Scan for the cell matching the given text and deliver its (X, Y) coordinate at center. 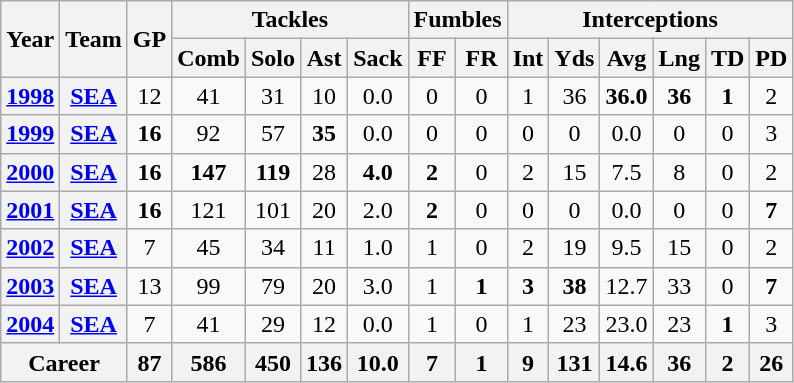
2.0 (378, 210)
450 (272, 362)
Fumbles (458, 20)
Comb (209, 58)
TD (727, 58)
19 (574, 248)
99 (209, 286)
36.0 (626, 96)
28 (324, 172)
PD (772, 58)
131 (574, 362)
2002 (30, 248)
FF (432, 58)
29 (272, 324)
2000 (30, 172)
Career (64, 362)
45 (209, 248)
Tackles (290, 20)
92 (209, 134)
Year (30, 39)
GP (149, 39)
8 (679, 172)
FR (482, 58)
26 (772, 362)
9 (528, 362)
35 (324, 134)
Team (94, 39)
2004 (30, 324)
10.0 (378, 362)
Yds (574, 58)
119 (272, 172)
1998 (30, 96)
33 (679, 286)
12.7 (626, 286)
3.0 (378, 286)
87 (149, 362)
Int (528, 58)
Lng (679, 58)
79 (272, 286)
57 (272, 134)
31 (272, 96)
1.0 (378, 248)
13 (149, 286)
2003 (30, 286)
101 (272, 210)
Ast (324, 58)
11 (324, 248)
9.5 (626, 248)
Avg (626, 58)
2001 (30, 210)
10 (324, 96)
34 (272, 248)
Solo (272, 58)
586 (209, 362)
136 (324, 362)
1999 (30, 134)
4.0 (378, 172)
7.5 (626, 172)
Sack (378, 58)
38 (574, 286)
14.6 (626, 362)
Interceptions (650, 20)
147 (209, 172)
23.0 (626, 324)
121 (209, 210)
